Detect which cell encompasses the target text, then output its [X, Y] center coordinate. 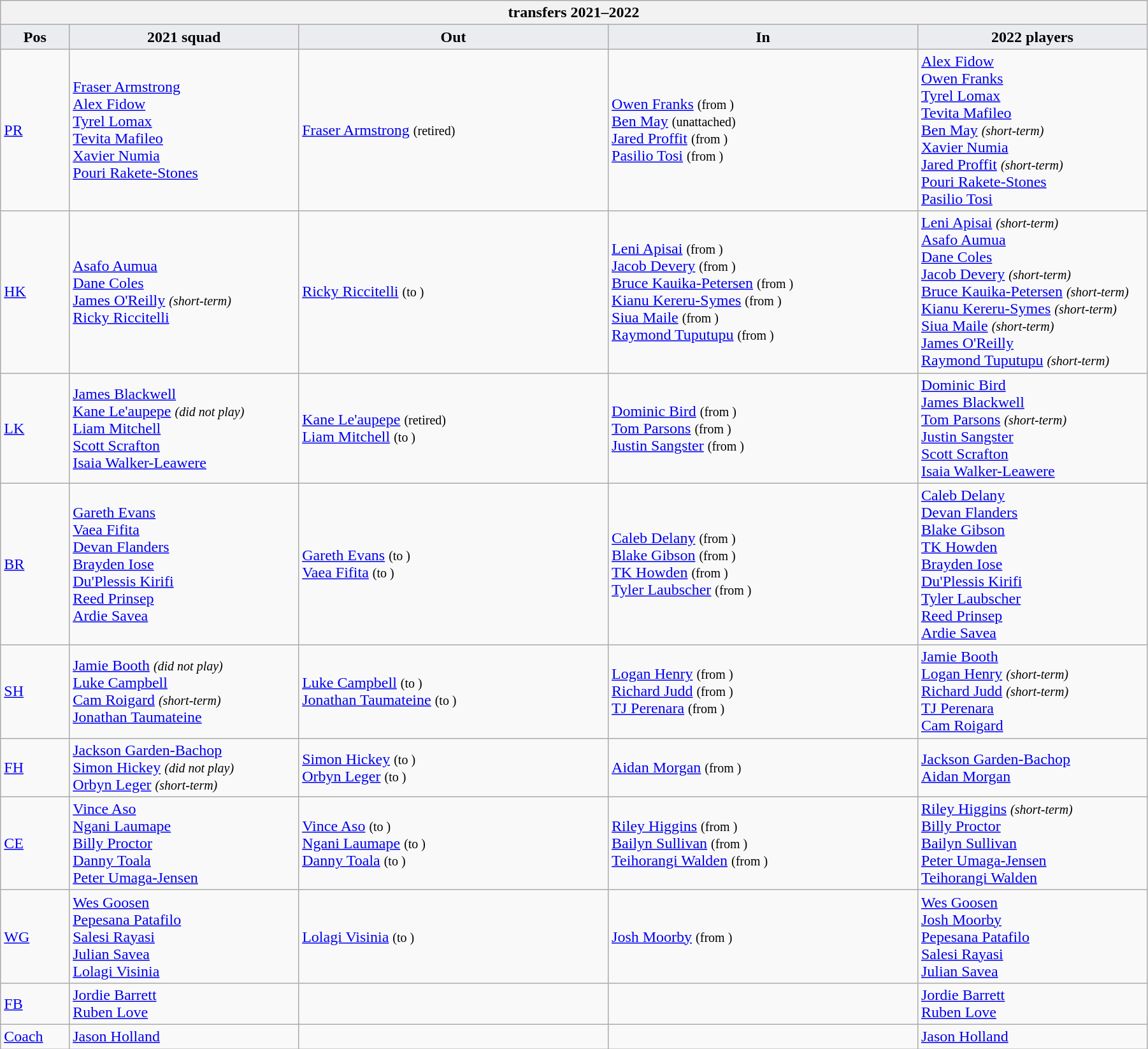
2021 squad [184, 37]
Leni Apisai (from ) Jacob Devery (from ) Bruce Kauika-Petersen (from ) Kianu Kereru-Symes (from ) Siua Maile (from ) Raymond Tuputupu (from ) [763, 292]
Logan Henry (from ) Richard Judd (from ) TJ Perenara (from ) [763, 691]
Caleb Delany (from ) Blake Gibson (from ) TK Howden (from ) Tyler Laubscher (from ) [763, 564]
Fraser Armstrong (retired) [454, 130]
Dominic Bird (from ) Tom Parsons (from ) Justin Sangster (from ) [763, 428]
Gareth Evans Vaea Fifita Devan Flanders Brayden Iose Du'Plessis Kirifi Reed Prinsep Ardie Savea [184, 564]
Vince Aso (to ) Ngani Laumape (to ) Danny Toala (to ) [454, 843]
Coach [35, 1036]
Wes Goosen Pepesana Patafilo Salesi Rayasi Julian Savea Lolagi Visinia [184, 936]
Lolagi Visinia (to ) [454, 936]
Luke Campbell (to ) Jonathan Taumateine (to ) [454, 691]
CE [35, 843]
Josh Moorby (from ) [763, 936]
LK [35, 428]
PR [35, 130]
Fraser Armstrong Alex Fidow Tyrel Lomax Tevita Mafileo Xavier Numia Pouri Rakete-Stones [184, 130]
Vince Aso Ngani Laumape Billy Proctor Danny Toala Peter Umaga-Jensen [184, 843]
Riley Higgins (short-term) Billy Proctor Bailyn Sullivan Peter Umaga-Jensen Teihorangi Walden [1032, 843]
Jackson Garden-Bachop Aidan Morgan [1032, 767]
Simon Hickey (to ) Orbyn Leger (to ) [454, 767]
transfers 2021–2022 [574, 13]
Wes Goosen Josh Moorby Pepesana Patafilo Salesi Rayasi Julian Savea [1032, 936]
James Blackwell Kane Le'aupepe (did not play) Liam Mitchell Scott Scrafton Isaia Walker-Leawere [184, 428]
BR [35, 564]
Aidan Morgan (from ) [763, 767]
Alex Fidow Owen Franks Tyrel Lomax Tevita Mafileo Ben May (short-term) Xavier Numia Jared Proffit (short-term) Pouri Rakete-Stones Pasilio Tosi [1032, 130]
Caleb Delany Devan Flanders Blake Gibson TK Howden Brayden Iose Du'Plessis Kirifi Tyler Laubscher Reed Prinsep Ardie Savea [1032, 564]
2022 players [1032, 37]
Asafo Aumua Dane Coles James O'Reilly (short-term) Ricky Riccitelli [184, 292]
Ricky Riccitelli (to ) [454, 292]
FH [35, 767]
Out [454, 37]
In [763, 37]
Gareth Evans (to ) Vaea Fifita (to ) [454, 564]
Owen Franks (from ) Ben May (unattached) Jared Proffit (from ) Pasilio Tosi (from ) [763, 130]
WG [35, 936]
Jackson Garden-Bachop Simon Hickey (did not play) Orbyn Leger (short-term) [184, 767]
HK [35, 292]
Riley Higgins (from ) Bailyn Sullivan (from ) Teihorangi Walden (from ) [763, 843]
FB [35, 1003]
Jamie Booth Logan Henry (short-term) Richard Judd (short-term) TJ Perenara Cam Roigard [1032, 691]
Jamie Booth (did not play) Luke Campbell Cam Roigard (short-term) Jonathan Taumateine [184, 691]
Dominic Bird James Blackwell Tom Parsons (short-term) Justin Sangster Scott Scrafton Isaia Walker-Leawere [1032, 428]
Kane Le'aupepe (retired) Liam Mitchell (to ) [454, 428]
Pos [35, 37]
SH [35, 691]
